Detect which cell encompasses the target text, then output its (x, y) center coordinate. 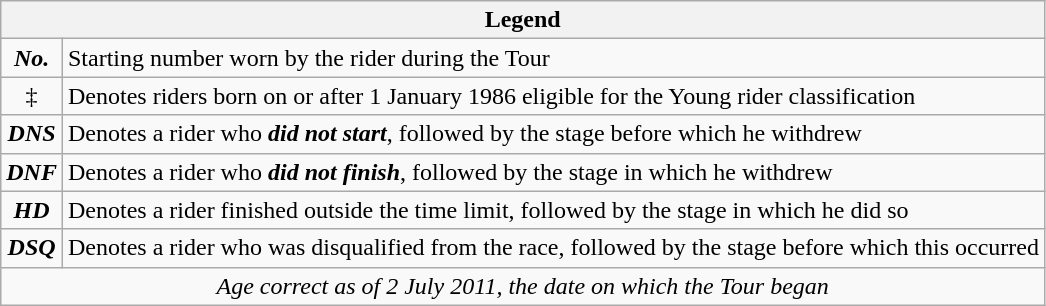
‡ (32, 96)
DNF (32, 172)
Denotes riders born on or after 1 January 1986 eligible for the Young rider classification (553, 96)
Denotes a rider finished outside the time limit, followed by the stage in which he did so (553, 210)
Denotes a rider who was disqualified from the race, followed by the stage before which this occurred (553, 248)
Legend (523, 20)
DSQ (32, 248)
Starting number worn by the rider during the Tour (553, 58)
HD (32, 210)
No. (32, 58)
DNS (32, 134)
Denotes a rider who did not finish, followed by the stage in which he withdrew (553, 172)
Denotes a rider who did not start, followed by the stage before which he withdrew (553, 134)
Age correct as of 2 July 2011, the date on which the Tour began (523, 286)
